Find where the given text appears and provide that cell's center as [x, y] coordinate. 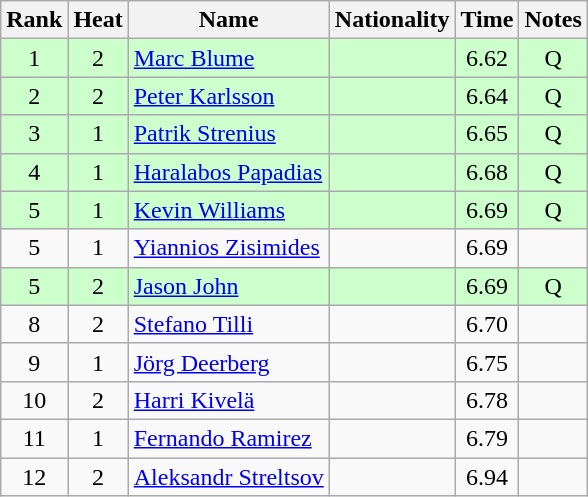
Patrik Strenius [228, 134]
Jason John [228, 286]
6.68 [487, 172]
12 [34, 477]
Fernando Ramirez [228, 438]
6.64 [487, 96]
Notes [553, 20]
Stefano Tilli [228, 324]
Name [228, 20]
6.78 [487, 400]
Jörg Deerberg [228, 362]
Yiannios Zisimides [228, 248]
Harri Kivelä [228, 400]
10 [34, 400]
Rank [34, 20]
6.94 [487, 477]
6.62 [487, 58]
Nationality [392, 20]
Kevin Williams [228, 210]
6.70 [487, 324]
Aleksandr Streltsov [228, 477]
Marc Blume [228, 58]
4 [34, 172]
6.79 [487, 438]
6.75 [487, 362]
Peter Karlsson [228, 96]
6.65 [487, 134]
Time [487, 20]
8 [34, 324]
Heat [98, 20]
3 [34, 134]
Haralabos Papadias [228, 172]
11 [34, 438]
9 [34, 362]
